Return the (x, y) coordinate for the center point of the cell that contains the specified text.  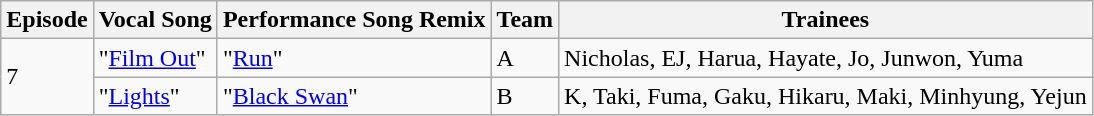
"Lights" (155, 96)
Performance Song Remix (354, 20)
K, Taki, Fuma, Gaku, Hikaru, Maki, Minhyung, Yejun (826, 96)
A (525, 58)
Trainees (826, 20)
"Film Out" (155, 58)
Team (525, 20)
Nicholas, EJ, Harua, Hayate, Jo, Junwon, Yuma (826, 58)
Vocal Song (155, 20)
Episode (47, 20)
"Black Swan" (354, 96)
B (525, 96)
7 (47, 77)
"Run" (354, 58)
